Scan for the cell matching the given text and deliver its [X, Y] coordinate at center. 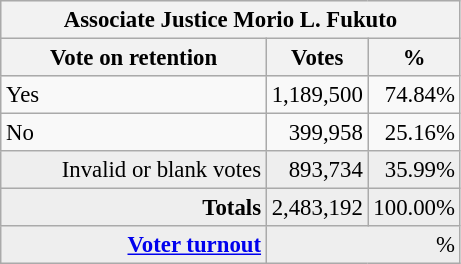
Yes [134, 95]
Invalid or blank votes [134, 170]
100.00% [414, 208]
Totals [134, 208]
2,483,192 [317, 208]
399,958 [317, 133]
Vote on retention [134, 58]
Votes [317, 58]
No [134, 133]
Voter turnout [134, 245]
1,189,500 [317, 95]
Associate Justice Morio L. Fukuto [231, 20]
35.99% [414, 170]
893,734 [317, 170]
25.16% [414, 133]
74.84% [414, 95]
